For the text-containing cell, return its midpoint in (x, y) coordinate format. 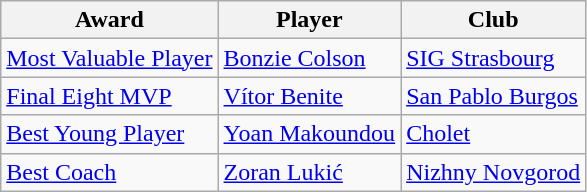
Best Coach (110, 172)
Cholet (494, 134)
SIG Strasbourg (494, 58)
Nizhny Novgorod (494, 172)
Vítor Benite (310, 96)
Yoan Makoundou (310, 134)
Zoran Lukić (310, 172)
Club (494, 20)
Most Valuable Player (110, 58)
Bonzie Colson (310, 58)
Award (110, 20)
Final Eight MVP (110, 96)
Player (310, 20)
San Pablo Burgos (494, 96)
Best Young Player (110, 134)
